From the cell containing the given text, extract its center point as [x, y] coordinate. 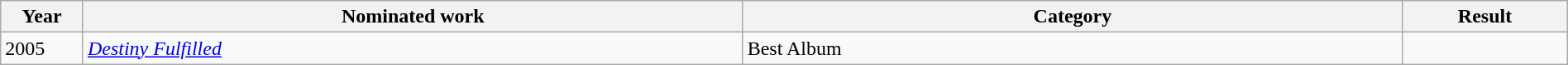
Destiny Fulfilled [413, 48]
Nominated work [413, 17]
Best Album [1073, 48]
Result [1485, 17]
2005 [42, 48]
Year [42, 17]
Category [1073, 17]
